Capture the cell that displays the provided text and extract its [x, y] central coordinate. 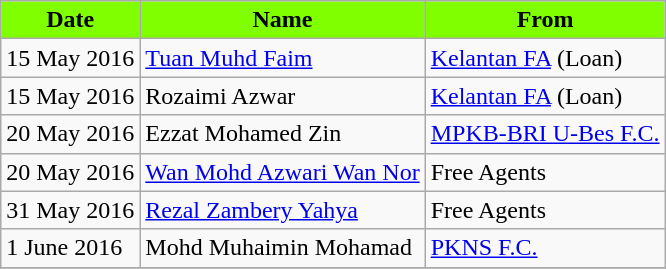
Wan Mohd Azwari Wan Nor [282, 172]
Mohd Muhaimin Mohamad [282, 248]
PKNS F.C. [545, 248]
MPKB-BRI U-Bes F.C. [545, 134]
Ezzat Mohamed Zin [282, 134]
From [545, 20]
Tuan Muhd Faim [282, 58]
1 June 2016 [70, 248]
Name [282, 20]
Date [70, 20]
Rezal Zambery Yahya [282, 210]
31 May 2016 [70, 210]
Rozaimi Azwar [282, 96]
